For the text-containing cell, return its midpoint in (x, y) coordinate format. 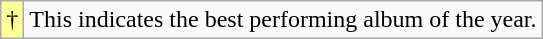
† (12, 20)
This indicates the best performing album of the year. (283, 20)
